Capture the cell that displays the provided text and extract its [x, y] central coordinate. 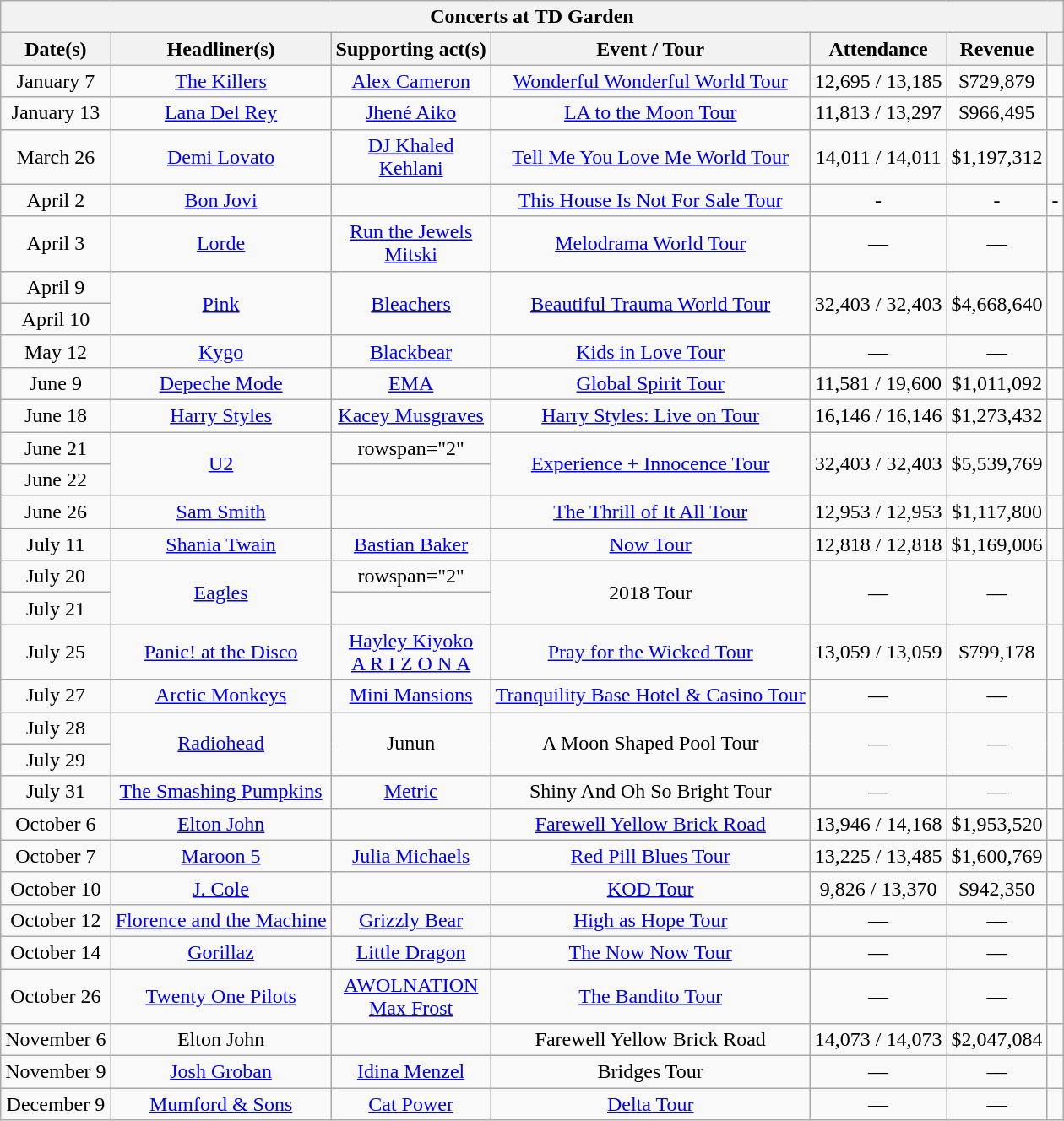
June 18 [56, 415]
Now Tour [650, 544]
October 14 [56, 952]
Josh Groban [221, 1072]
Run the JewelsMitski [410, 243]
Event / Tour [650, 49]
Delta Tour [650, 1104]
July 25 [56, 652]
Hayley Kiyoko A R I Z O N A [410, 652]
Arctic Monkeys [221, 696]
July 31 [56, 792]
Shiny And Oh So Bright Tour [650, 792]
LA to the Moon Tour [650, 113]
Bastian Baker [410, 544]
October 26 [56, 996]
Metric [410, 792]
Bon Jovi [221, 200]
Julia Michaels [410, 856]
13,059 / 13,059 [878, 652]
July 29 [56, 760]
AWOLNATION Max Frost [410, 996]
Mumford & Sons [221, 1104]
Wonderful Wonderful World Tour [650, 81]
Eagles [221, 593]
June 22 [56, 480]
Kids in Love Tour [650, 351]
Pink [221, 303]
July 21 [56, 609]
April 9 [56, 287]
The Thrill of It All Tour [650, 512]
Red Pill Blues Tour [650, 856]
Blackbear [410, 351]
Date(s) [56, 49]
$942,350 [996, 888]
December 9 [56, 1104]
$1,117,800 [996, 512]
DJ KhaledKehlani [410, 157]
Harry Styles [221, 415]
High as Hope Tour [650, 920]
April 2 [56, 200]
October 10 [56, 888]
Little Dragon [410, 952]
11,813 / 13,297 [878, 113]
Depeche Mode [221, 383]
Pray for the Wicked Tour [650, 652]
Headliner(s) [221, 49]
Grizzly Bear [410, 920]
Maroon 5 [221, 856]
October 7 [56, 856]
November 6 [56, 1040]
The Killers [221, 81]
2018 Tour [650, 593]
Radiohead [221, 744]
July 20 [56, 577]
12,695 / 13,185 [878, 81]
Global Spirit Tour [650, 383]
April 3 [56, 243]
Bridges Tour [650, 1072]
Junun [410, 744]
$1,953,520 [996, 824]
Alex Cameron [410, 81]
June 9 [56, 383]
14,011 / 14,011 [878, 157]
Beautiful Trauma World Tour [650, 303]
$1,600,769 [996, 856]
Gorillaz [221, 952]
Panic! at the Disco [221, 652]
Shania Twain [221, 544]
$966,495 [996, 113]
Demi Lovato [221, 157]
Revenue [996, 49]
J. Cole [221, 888]
Sam Smith [221, 512]
June 26 [56, 512]
Attendance [878, 49]
$2,047,084 [996, 1040]
Supporting act(s) [410, 49]
14,073 / 14,073 [878, 1040]
May 12 [56, 351]
16,146 / 16,146 [878, 415]
$729,879 [996, 81]
$1,197,312 [996, 157]
12,818 / 12,818 [878, 544]
13,946 / 14,168 [878, 824]
Bleachers [410, 303]
November 9 [56, 1072]
$1,011,092 [996, 383]
Idina Menzel [410, 1072]
Concerts at TD Garden [532, 17]
$4,668,640 [996, 303]
A Moon Shaped Pool Tour [650, 744]
$1,273,432 [996, 415]
January 13 [56, 113]
13,225 / 13,485 [878, 856]
Harry Styles: Live on Tour [650, 415]
January 7 [56, 81]
The Bandito Tour [650, 996]
October 12 [56, 920]
Kygo [221, 351]
9,826 / 13,370 [878, 888]
The Now Now Tour [650, 952]
$1,169,006 [996, 544]
U2 [221, 464]
June 21 [56, 448]
July 11 [56, 544]
$799,178 [996, 652]
KOD Tour [650, 888]
This House Is Not For Sale Tour [650, 200]
Lorde [221, 243]
April 10 [56, 319]
$5,539,769 [996, 464]
Kacey Musgraves [410, 415]
July 27 [56, 696]
Mini Mansions [410, 696]
Experience + Innocence Tour [650, 464]
EMA [410, 383]
Jhené Aiko [410, 113]
12,953 / 12,953 [878, 512]
Cat Power [410, 1104]
July 28 [56, 728]
Florence and the Machine [221, 920]
Tell Me You Love Me World Tour [650, 157]
The Smashing Pumpkins [221, 792]
Melodrama World Tour [650, 243]
Tranquility Base Hotel & Casino Tour [650, 696]
11,581 / 19,600 [878, 383]
Lana Del Rey [221, 113]
Twenty One Pilots [221, 996]
March 26 [56, 157]
October 6 [56, 824]
